Locate the cell with the specified text and output its (x, y) center coordinate. 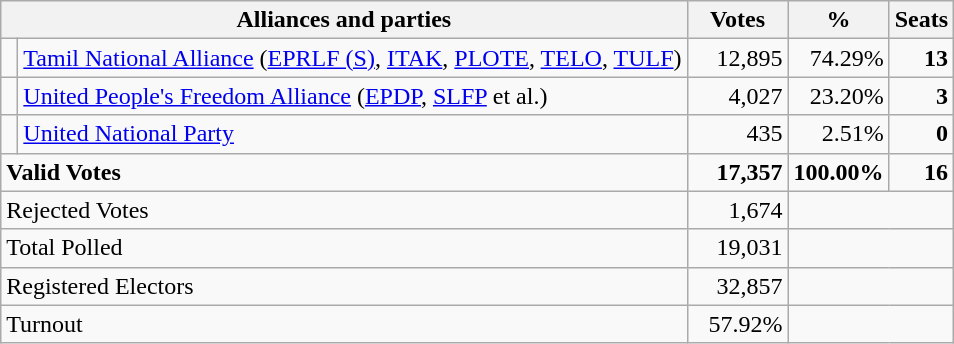
Alliances and parties (344, 20)
Registered Electors (344, 286)
1,674 (738, 210)
% (838, 20)
19,031 (738, 248)
3 (921, 96)
United National Party (352, 134)
Turnout (344, 324)
100.00% (838, 172)
57.92% (738, 324)
United People's Freedom Alliance (EPDP, SLFP et al.) (352, 96)
Tamil National Alliance (EPRLF (S), ITAK, PLOTE, TELO, TULF) (352, 58)
32,857 (738, 286)
13 (921, 58)
435 (738, 134)
Votes (738, 20)
4,027 (738, 96)
Seats (921, 20)
16 (921, 172)
23.20% (838, 96)
Rejected Votes (344, 210)
Valid Votes (344, 172)
0 (921, 134)
17,357 (738, 172)
Total Polled (344, 248)
74.29% (838, 58)
2.51% (838, 134)
12,895 (738, 58)
